Find where the given text appears and provide that cell's center as [X, Y] coordinate. 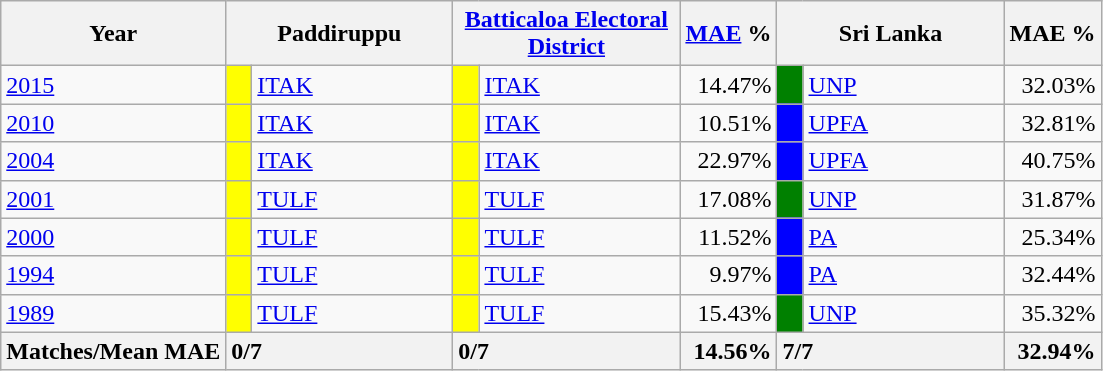
2015 [114, 85]
2000 [114, 237]
1989 [114, 313]
2001 [114, 199]
11.52% [728, 237]
32.94% [1052, 351]
25.34% [1052, 237]
14.47% [728, 85]
Year [114, 34]
Sri Lanka [890, 34]
40.75% [1052, 161]
1994 [114, 275]
7/7 [890, 351]
15.43% [728, 313]
Batticaloa Electoral District [566, 34]
31.87% [1052, 199]
2004 [114, 161]
2010 [114, 123]
Paddiruppu [340, 34]
14.56% [728, 351]
9.97% [728, 275]
22.97% [728, 161]
32.03% [1052, 85]
32.44% [1052, 275]
Matches/Mean MAE [114, 351]
10.51% [728, 123]
17.08% [728, 199]
32.81% [1052, 123]
35.32% [1052, 313]
